Scan for the cell matching the given text and deliver its (x, y) coordinate at center. 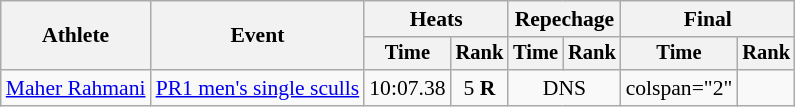
colspan="2" (680, 88)
Athlete (76, 36)
Final (708, 19)
Maher Rahmani (76, 88)
DNS (564, 88)
Heats (436, 19)
PR1 men's single sculls (258, 88)
5 R (480, 88)
Event (258, 36)
10:07.38 (407, 88)
Repechage (564, 19)
